Pinpoint the cell where the given text exists, returning its [x, y] midpoint coordinate. 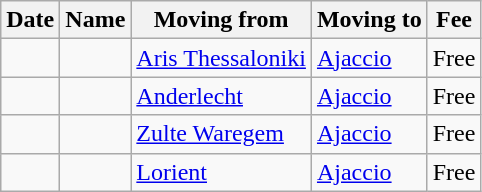
Fee [454, 20]
Moving to [369, 20]
Anderlecht [222, 96]
Moving from [222, 20]
Name [96, 20]
Date [30, 20]
Lorient [222, 172]
Zulte Waregem [222, 134]
Aris Thessaloniki [222, 58]
